Detect which cell encompasses the target text, then output its (x, y) center coordinate. 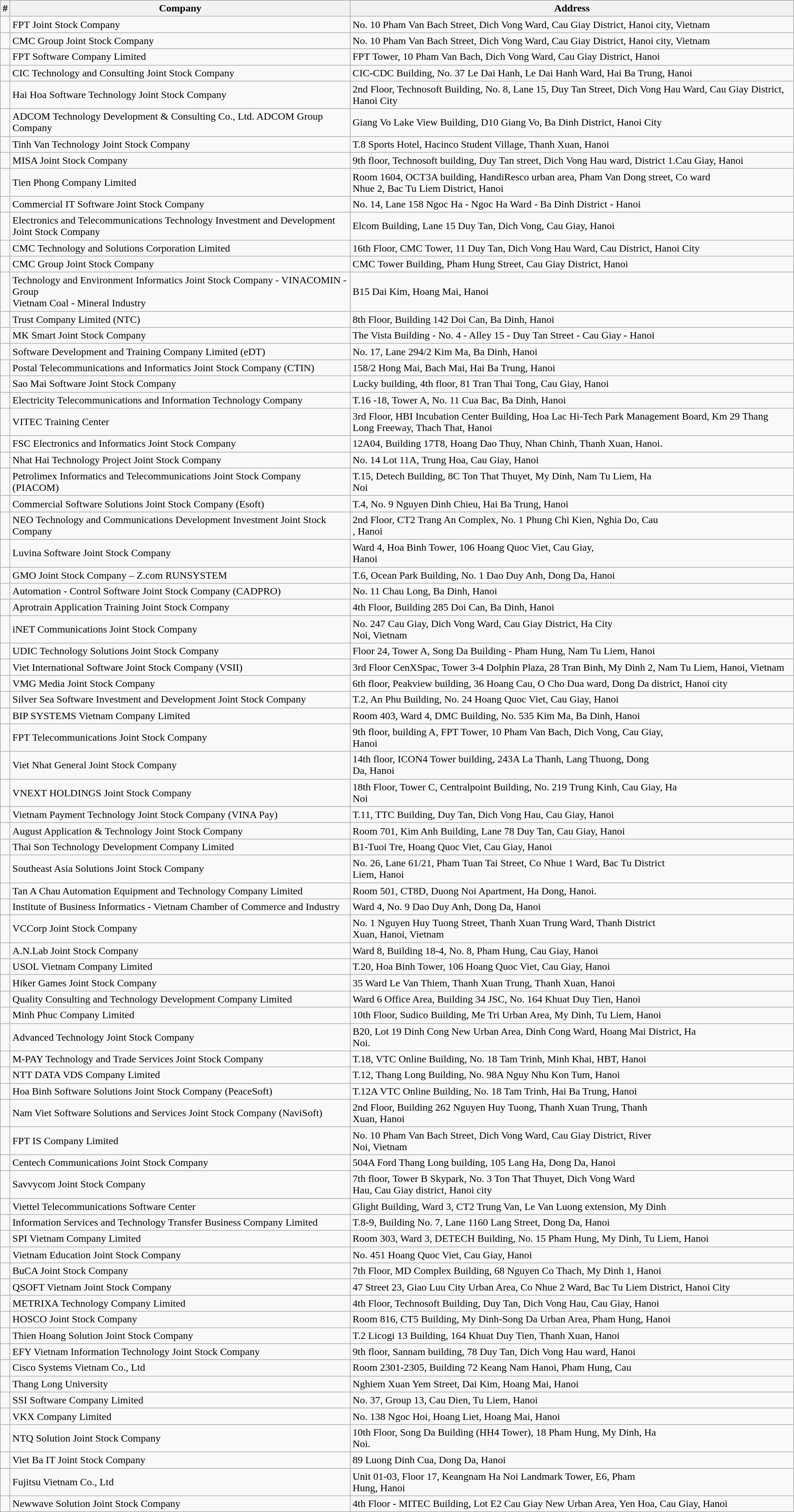
CIC Technology and Consulting Joint Stock Company (180, 73)
10th Floor, Song Da Building (HH4 Tower), 18 Pham Hung, My Dinh, HaNoi. (572, 1438)
Company (180, 8)
7th Floor, MD Complex Building, 68 Nguyen Co Thach, My Dinh 1, Hanoi (572, 1271)
HOSCO Joint Stock Company (180, 1319)
Savvycom Joint Stock Company (180, 1184)
Tinh Van Technology Joint Stock Company (180, 144)
Automation - Control Software Joint Stock Company (CADPRO) (180, 591)
Cisco Systems Vietnam Co., Ltd (180, 1368)
Nghiem Xuan Yem Street, Dai Kim, Hoang Mai, Hanoi (572, 1384)
BuCA Joint Stock Company (180, 1271)
Thai Son Technology Development Company Limited (180, 847)
METRIXA Technology Company Limited (180, 1303)
VITEC Training Center (180, 422)
Viet Ba IT Joint Stock Company (180, 1460)
504A Ford Thang Long building, 105 Lang Ha, Dong Da, Hanoi (572, 1162)
Tien Phong Company Limited (180, 182)
Trust Company Limited (NTC) (180, 319)
Fujitsu Vietnam Co., Ltd (180, 1481)
Minh Phuc Company Limited (180, 1015)
T.8 Sports Hotel, Hacinco Student Village, Thanh Xuan, Hanoi (572, 144)
Electronics and Telecommunications Technology Investment and Development Joint Stock Company (180, 226)
Commercial IT Software Joint Stock Company (180, 204)
iNET Communications Joint Stock Company (180, 630)
Lucky building, 4th floor, 81 Tran Thai Tong, Cau Giay, Hanoi (572, 384)
4th Floor - MITEC Building, Lot E2 Cau Giay New Urban Area, Yen Hoa, Cau Giay, Hanoi (572, 1504)
Giang Vo Lake View Building, D10 Giang Vo, Ba Dinh District, Hanoi City (572, 122)
3rd Floor CenXSpac, Tower 3-4 Dolphin Plaza, 28 Tran Binh, My Dinh 2, Nam Tu Liem, Hanoi, Vietnam (572, 667)
Glight Building, Ward 3, CT2 Trung Van, Le Van Luong extension, My Dinh (572, 1206)
Vietnam Education Joint Stock Company (180, 1255)
# (5, 8)
Commercial Software Solutions Joint Stock Company (Esoft) (180, 504)
NTT DATA VDS Company Limited (180, 1075)
T.12, Thang Long Building, No. 98A Nguy Nhu Kon Tum, Hanoi (572, 1075)
Luvina Software Joint Stock Company (180, 553)
Viettel Telecommunications Software Center (180, 1206)
No. 17, Lane 294/2 Kim Ma, Ba Dinh, Hanoi (572, 352)
VKX Company Limited (180, 1416)
2nd Floor, CT2 Trang An Complex, No. 1 Phung Chi Kien, Nghia Do, Cau, Hanoi (572, 525)
T.18, VTC Online Building, No. 18 Tam Trinh, Minh Khai, HBT, Hanoi (572, 1059)
Ward 4, No. 9 Dao Duy Anh, Dong Da, Hanoi (572, 907)
89 Luong Dinh Cua, Dong Da, Hanoi (572, 1460)
CMC Tower Building, Pham Hung Street, Cau Giay District, Hanoi (572, 264)
Quality Consulting and Technology Development Company Limited (180, 999)
2nd Floor, Building 262 Nguyen Huy Tuong, Thanh Xuan Trung, ThanhXuan, Hanoi (572, 1113)
Hoa Binh Software Solutions Joint Stock Company (PeaceSoft) (180, 1091)
No. 451 Hoang Quoc Viet, Cau Giay, Hanoi (572, 1255)
9th floor, Technosoft building, Duy Tan street, Dich Vong Hau ward, District 1.Cau Giay, Hanoi (572, 160)
FSC Electronics and Informatics Joint Stock Company (180, 444)
Room 501, CT8D, Duong Noi Apartment, Ha Dong, Hanoi. (572, 890)
Elcom Building, Lane 15 Duy Tan, Dich Vong, Cau Giay, Hanoi (572, 226)
NEO Technology and Communications Development Investment Joint Stock Company (180, 525)
Technology and Environment Informatics Joint Stock Company - VINACOMIN - GroupVietnam Coal - Mineral Industry (180, 292)
Ward 6 Office Area, Building 34 JSC, No. 164 Khuat Duy Tien, Hanoi (572, 999)
No. 10 Pham Van Bach Street, Dich Vong Ward, Cau Giay District, RiverNoi, Vietnam (572, 1140)
USOL Vietnam Company Limited (180, 967)
FPT Software Company Limited (180, 57)
No. 37, Group 13, Cau Dien, Tu Liem, Hanoi (572, 1400)
No. 14, Lane 158 Ngoc Ha - Ngoc Ha Ward - Ba Dinh District - Hanoi (572, 204)
GMO Joint Stock Company – Z.com RUNSYSTEM (180, 575)
16th Floor, CMC Tower, 11 Duy Tan, Dich Vong Hau Ward, Cau District, Hanoi City (572, 248)
Viet Nhat General Joint Stock Company (180, 765)
MK Smart Joint Stock Company (180, 336)
FPT Telecommunications Joint Stock Company (180, 737)
T.20, Hoa Binh Tower, 106 Hoang Quoc Viet, Cau Giay, Hanoi (572, 967)
ADCOM Technology Development & Consulting Co., Ltd. ADCOM Group Company (180, 122)
Information Services and Technology Transfer Business Company Limited (180, 1223)
T.8-9, Building No. 7, Lane 1160 Lang Street, Dong Da, Hanoi (572, 1223)
Room 2301-2305, Building 72 Keang Nam Hanoi, Pham Hung, Cau (572, 1368)
35 Ward Le Van Thiem, Thanh Xuan Trung, Thanh Xuan, Hanoi (572, 983)
Thien Hoang Solution Joint Stock Company (180, 1336)
9th floor, building A, FPT Tower, 10 Pham Van Bach, Dich Vong, Cau Giay,Hanoi (572, 737)
6th floor, Peakview building, 36 Hoang Cau, O Cho Dua ward, Dong Da district, Hanoi city (572, 683)
4th Floor, Technosoft Building, Duy Tan, Dich Vong Hau, Cau Giay, Hanoi (572, 1303)
No. 14 Lot 11A, Trung Hoa, Cau Giay, Hanoi (572, 460)
7th floor, Tower B Skypark, No. 3 Ton That Thuyet, Dich Vong WardHau, Cau Giay district, Hanoi city (572, 1184)
B1-Tuoi Tre, Hoang Quoc Viet, Cau Giay, Hanoi (572, 847)
Floor 24, Tower A, Song Da Building - Pham Hung, Nam Tu Liem, Hanoi (572, 651)
Hiker Games Joint Stock Company (180, 983)
Vietnam Payment Technology Joint Stock Company (VINA Pay) (180, 815)
Room 1604, OCT3A building, HandiResco urban area, Pham Van Dong street, Co wardNhue 2, Bac Tu Liem District, Hanoi (572, 182)
No. 11 Chau Long, Ba Dinh, Hanoi (572, 591)
18th Floor, Tower C, Centralpoint Building, No. 219 Trung Kinh, Cau Giay, HaNoi (572, 792)
Nhat Hai Technology Project Joint Stock Company (180, 460)
Petrolimex Informatics and Telecommunications Joint Stock Company (PIACOM) (180, 482)
BIP SYSTEMS Vietnam Company Limited (180, 716)
T.4, No. 9 Nguyen Dinh Chieu, Hai Ba Trung, Hanoi (572, 504)
8th Floor, Building 142 Doi Can, Ba Dinh, Hanoi (572, 319)
A.N.Lab Joint Stock Company (180, 951)
12A04, Building 17T8, Hoang Dao Thuy, Nhan Chinh, Thanh Xuan, Hanoi. (572, 444)
14th floor, ICON4 Tower building, 243A La Thanh, Lang Thuong, DongDa, Hanoi (572, 765)
VCCorp Joint Stock Company (180, 929)
Silver Sea Software Investment and Development Joint Stock Company (180, 700)
Address (572, 8)
Room 701, Kim Anh Building, Lane 78 Duy Tan, Cau Giay, Hanoi (572, 831)
Tan A Chau Automation Equipment and Technology Company Limited (180, 890)
No. 138 Ngoc Hoi, Hoang Liet, Hoang Mai, Hanoi (572, 1416)
Institute of Business Informatics - Vietnam Chamber of Commerce and Industry (180, 907)
Sao Mai Software Joint Stock Company (180, 384)
Thang Long University (180, 1384)
CIC-CDC Building, No. 37 Le Dai Hanh, Le Dai Hanh Ward, Hai Ba Trung, Hanoi (572, 73)
The Vista Building - No. 4 - Alley 15 - Duy Tan Street - Cau Giay - Hanoi (572, 336)
Unit 01-03, Floor 17, Keangnam Ha Noi Landmark Tower, E6, PhamHung, Hanoi (572, 1481)
QSOFT Vietnam Joint Stock Company (180, 1287)
4th Floor, Building 285 Doi Can, Ba Dinh, Hanoi (572, 608)
FPT IS Company Limited (180, 1140)
Electricity Telecommunications and Information Technology Company (180, 400)
Hai Hoa Software Technology Joint Stock Company (180, 95)
Room 403, Ward 4, DMC Building, No. 535 Kim Ma, Ba Dinh, Hanoi (572, 716)
UDIC Technology Solutions Joint Stock Company (180, 651)
August Application & Technology Joint Stock Company (180, 831)
Viet International Software Joint Stock Company (VSII) (180, 667)
Centech Communications Joint Stock Company (180, 1162)
3rd Floor, HBI Incubation Center Building, Hoa Lac Hi-Tech Park Management Board, Km 29 Thang Long Freeway, Thach That, Hanoi (572, 422)
MISA Joint Stock Company (180, 160)
No. 247 Cau Giay, Dich Vong Ward, Cau Giay District, Ha CityNoi, Vietnam (572, 630)
B15 Dai Kim, Hoang Mai, Hanoi (572, 292)
NTQ Solution Joint Stock Company (180, 1438)
Aprotrain Application Training Joint Stock Company (180, 608)
Southeast Asia Solutions Joint Stock Company (180, 869)
T.11, TTC Building, Duy Tan, Dich Vong Hau, Cau Giay, Hanoi (572, 815)
2nd Floor, Technosoft Building, No. 8, Lane 15, Duy Tan Street, Dich Vong Hau Ward, Cau Giay District, Hanoi City (572, 95)
Postal Telecommunications and Informatics Joint Stock Company (CTIN) (180, 368)
Software Development and Training Company Limited (eDT) (180, 352)
SSI Software Company Limited (180, 1400)
No. 1 Nguyen Huy Tuong Street, Thanh Xuan Trung Ward, Thanh DistrictXuan, Hanoi, Vietnam (572, 929)
B20, Lot 19 Dinh Cong New Urban Area, Dinh Cong Ward, Hoang Mai District, HaNoi. (572, 1037)
Ward 8, Building 18-4, No. 8, Pham Hung, Cau Giay, Hanoi (572, 951)
VNEXT HOLDINGS Joint Stock Company (180, 792)
Nam Viet Software Solutions and Services Joint Stock Company (NaviSoft) (180, 1113)
M-PAY Technology and Trade Services Joint Stock Company (180, 1059)
T.15, Detech Building, 8C Ton That Thuyet, My Dinh, Nam Tu Liem, HaNoi (572, 482)
T.6, Ocean Park Building, No. 1 Dao Duy Anh, Dong Da, Hanoi (572, 575)
158/2 Hong Mai, Bach Mai, Hai Ba Trung, Hanoi (572, 368)
CMC Technology and Solutions Corporation Limited (180, 248)
SPI Vietnam Company Limited (180, 1239)
T.2 Licogi 13 Building, 164 Khuat Duy Tien, Thanh Xuan, Hanoi (572, 1336)
T.16 -18, Tower A, No. 11 Cua Bac, Ba Dinh, Hanoi (572, 400)
47 Street 23, Giao Luu City Urban Area, Co Nhue 2 Ward, Bac Tu Liem District, Hanoi City (572, 1287)
Room 816, CT5 Building, My Dinh-Song Da Urban Area, Pham Hung, Hanoi (572, 1319)
Ward 4, Hoa Binh Tower, 106 Hoang Quoc Viet, Cau Giay,Hanoi (572, 553)
VMG Media Joint Stock Company (180, 683)
No. 26, Lane 61/21, Pham Tuan Tai Street, Co Nhue 1 Ward, Bac Tu DistrictLiem, Hanoi (572, 869)
Advanced Technology Joint Stock Company (180, 1037)
FPT Tower, 10 Pham Van Bach, Dich Vong Ward, Cau Giay District, Hanoi (572, 57)
Room 303, Ward 3, DETECH Building, No. 15 Pham Hung, My Dinh, Tu Liem, Hanoi (572, 1239)
FPT Joint Stock Company (180, 25)
T.2, An Phu Building, No. 24 Hoang Quoc Viet, Cau Giay, Hanoi (572, 700)
EFY Vietnam Information Technology Joint Stock Company (180, 1352)
T.12A VTC Online Building, No. 18 Tam Trinh, Hai Ba Trung, Hanoi (572, 1091)
Newwave Solution Joint Stock Company (180, 1504)
9th floor, Sannam building, 78 Duy Tan, Dich Vong Hau ward, Hanoi (572, 1352)
10th Floor, Sudico Building, Me Tri Urban Area, My Dinh, Tu Liem, Hanoi (572, 1015)
